For the text-containing cell, return its midpoint in [x, y] coordinate format. 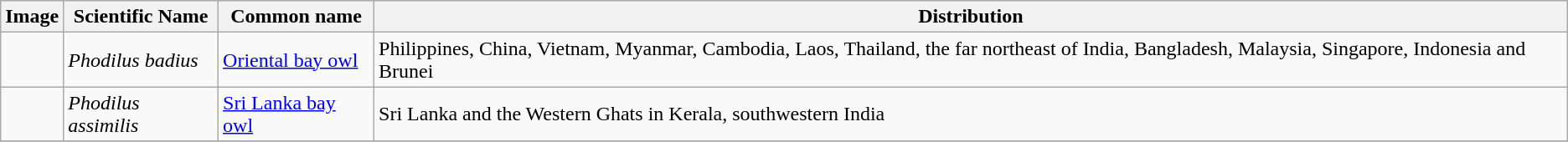
Phodilus badius [141, 60]
Phodilus assimilis [141, 114]
Distribution [972, 17]
Sri Lanka bay owl [297, 114]
Common name [297, 17]
Image [32, 17]
Scientific Name [141, 17]
Philippines, China, Vietnam, Myanmar, Cambodia, Laos, Thailand, the far northeast of India, Bangladesh, Malaysia, Singapore, Indonesia and Brunei [972, 60]
Sri Lanka and the Western Ghats in Kerala, southwestern India [972, 114]
Oriental bay owl [297, 60]
